Identify which cell holds the provided text, then report its (X, Y) central coordinate. 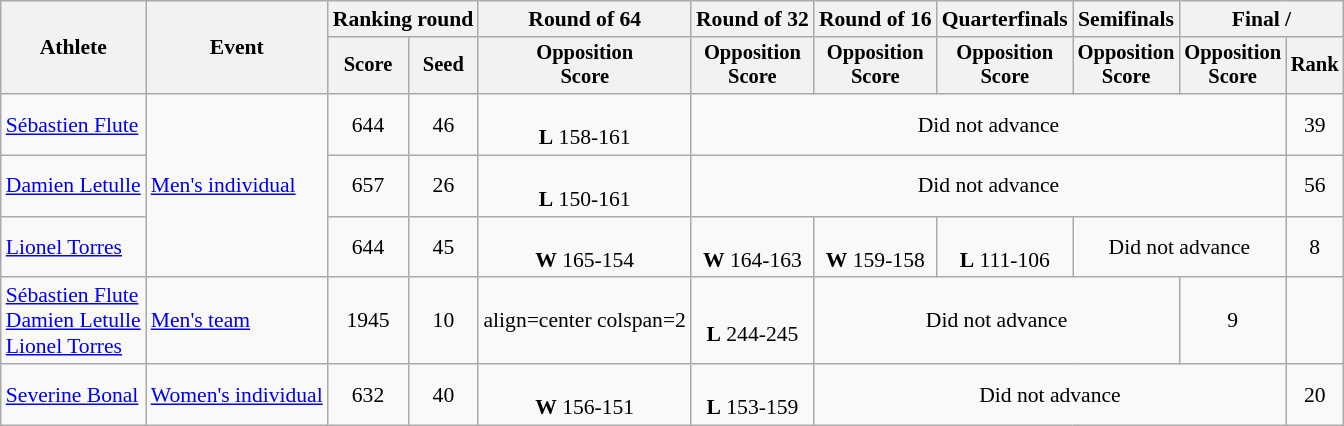
46 (443, 124)
45 (443, 248)
W 165-154 (584, 248)
L 111-106 (1005, 248)
Score (368, 66)
L 153-159 (752, 394)
Athlete (74, 48)
Event (237, 48)
Sébastien FluteDamien LetulleLionel Torres (74, 322)
Round of 64 (584, 19)
56 (1315, 186)
Round of 32 (752, 19)
L 158-161 (584, 124)
Ranking round (404, 19)
Semifinals (1126, 19)
8 (1315, 248)
W 159-158 (876, 248)
10 (443, 322)
Men's team (237, 322)
Lionel Torres (74, 248)
Final / (1261, 19)
align=center colspan=2 (584, 322)
Sébastien Flute (74, 124)
W 164-163 (752, 248)
Severine Bonal (74, 394)
Men's individual (237, 186)
1945 (368, 322)
632 (368, 394)
Round of 16 (876, 19)
Damien Letulle (74, 186)
39 (1315, 124)
657 (368, 186)
Seed (443, 66)
Quarterfinals (1005, 19)
9 (1232, 322)
W 156-151 (584, 394)
20 (1315, 394)
40 (443, 394)
Women's individual (237, 394)
Rank (1315, 66)
L 150-161 (584, 186)
26 (443, 186)
L 244-245 (752, 322)
